Find where the given text appears and provide that cell's center as (X, Y) coordinate. 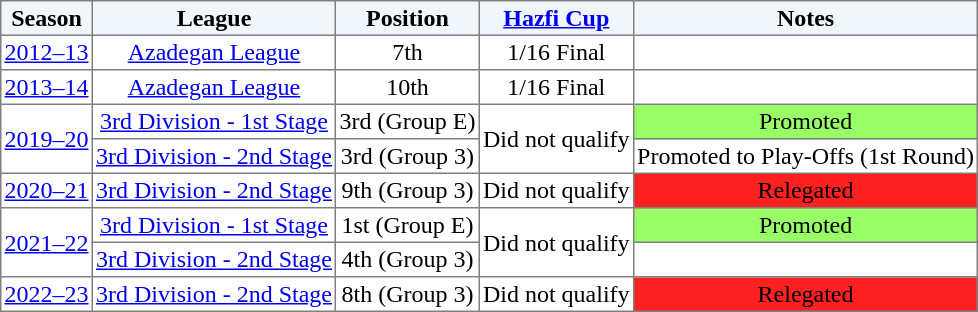
3rd (Group 3) (408, 156)
2013–14 (47, 87)
1st (Group E) (408, 225)
7th (408, 52)
League (214, 18)
2019–20 (47, 138)
2012–13 (47, 52)
Position (408, 18)
2021–22 (47, 242)
Notes (805, 18)
4th (Group 3) (408, 259)
Promoted to Play-Offs (1st Round) (805, 156)
Season (47, 18)
10th (408, 87)
Hazfi Cup (556, 18)
8th (Group 3) (408, 294)
3rd (Group E) (408, 121)
2020–21 (47, 190)
9th (Group 3) (408, 190)
2022–23 (47, 294)
